Pinpoint the cell where the given text exists, returning its [X, Y] midpoint coordinate. 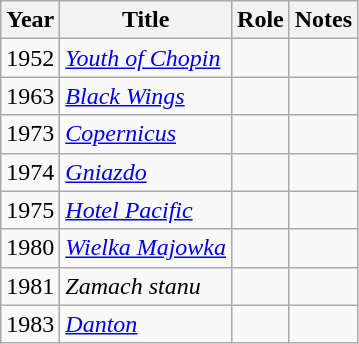
Gniazdo [146, 172]
Year [30, 20]
Youth of Chopin [146, 58]
1974 [30, 172]
Notes [323, 20]
Danton [146, 324]
Copernicus [146, 134]
Title [146, 20]
1975 [30, 210]
Wielka Majowka [146, 248]
Role [261, 20]
1981 [30, 286]
Black Wings [146, 96]
Zamach stanu [146, 286]
1980 [30, 248]
Hotel Pacific [146, 210]
1983 [30, 324]
1973 [30, 134]
1952 [30, 58]
1963 [30, 96]
